Search for the cell housing the specified text and yield its (X, Y) center coordinate. 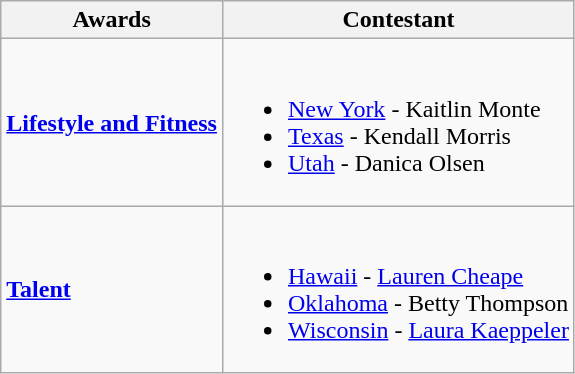
Talent (112, 290)
Awards (112, 20)
Contestant (398, 20)
Lifestyle and Fitness (112, 122)
Hawaii - Lauren Cheape Oklahoma - Betty Thompson Wisconsin - Laura Kaeppeler (398, 290)
New York - Kaitlin Monte Texas - Kendall Morris Utah - Danica Olsen (398, 122)
